Locate the cell with the specified text and output its [x, y] center coordinate. 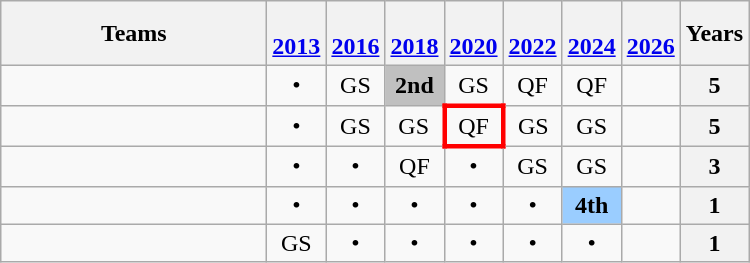
3 [714, 166]
Teams [134, 34]
2020 [474, 34]
4th [592, 205]
Years [714, 34]
2022 [532, 34]
2026 [650, 34]
2013 [296, 34]
2018 [414, 34]
2nd [414, 86]
2024 [592, 34]
2016 [356, 34]
